Capture the cell that displays the provided text and extract its [x, y] central coordinate. 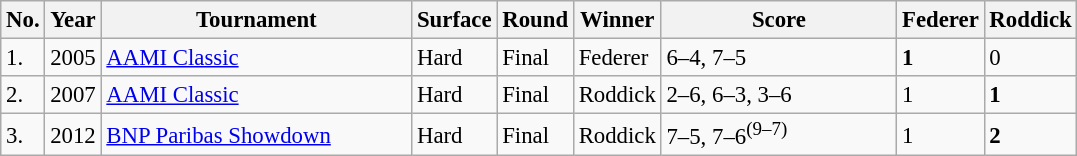
Surface [454, 20]
BNP Paribas Showdown [256, 135]
No. [23, 20]
2005 [73, 58]
1. [23, 58]
3. [23, 135]
2007 [73, 95]
2. [23, 95]
2 [1030, 135]
Year [73, 20]
Round [535, 20]
Winner [617, 20]
0 [1030, 58]
7–5, 7–6(9–7) [779, 135]
Tournament [256, 20]
Score [779, 20]
6–4, 7–5 [779, 58]
2012 [73, 135]
2–6, 6–3, 3–6 [779, 95]
